Capture the cell that displays the provided text and extract its (x, y) central coordinate. 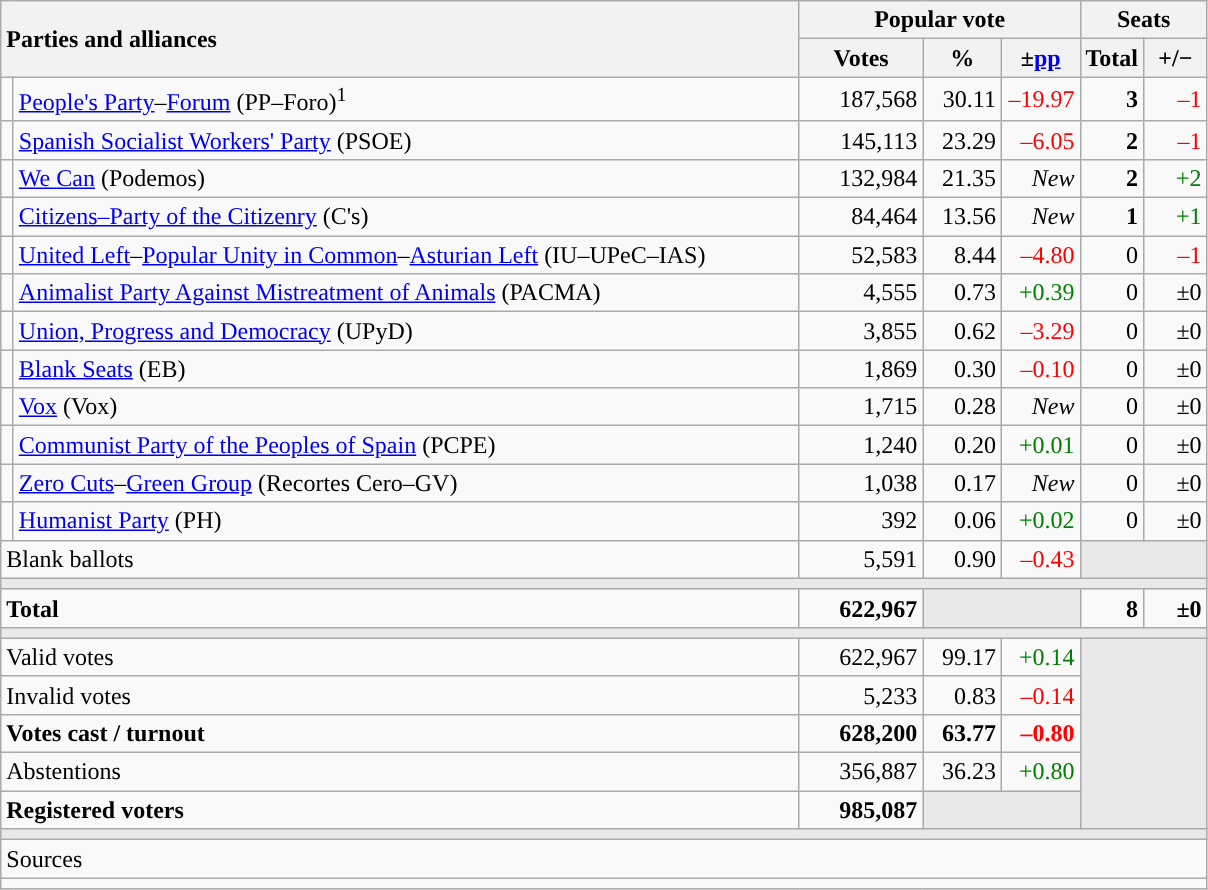
+0.39 (1040, 293)
21.35 (962, 178)
1 (1112, 217)
1,038 (861, 483)
1,715 (861, 407)
145,113 (861, 140)
+0.80 (1040, 772)
84,464 (861, 217)
5,591 (861, 559)
Union, Progress and Democracy (UPyD) (406, 331)
0.28 (962, 407)
We Can (Podemos) (406, 178)
Parties and alliances (400, 39)
Sources (604, 859)
Registered voters (400, 810)
63.77 (962, 733)
+1 (1176, 217)
0.06 (962, 521)
–0.14 (1040, 695)
30.11 (962, 100)
Animalist Party Against Mistreatment of Animals (PACMA) (406, 293)
–19.97 (1040, 100)
–6.05 (1040, 140)
132,984 (861, 178)
–0.10 (1040, 369)
628,200 (861, 733)
+2 (1176, 178)
23.29 (962, 140)
1,869 (861, 369)
Valid votes (400, 657)
People's Party–Forum (PP–Foro)1 (406, 100)
99.17 (962, 657)
Abstentions (400, 772)
±pp (1040, 58)
Zero Cuts–Green Group (Recortes Cero–GV) (406, 483)
13.56 (962, 217)
+0.14 (1040, 657)
Popular vote (940, 20)
8 (1112, 608)
Blank ballots (400, 559)
5,233 (861, 695)
52,583 (861, 255)
–4.80 (1040, 255)
36.23 (962, 772)
0.83 (962, 695)
Communist Party of the Peoples of Spain (PCPE) (406, 445)
392 (861, 521)
8.44 (962, 255)
Blank Seats (EB) (406, 369)
985,087 (861, 810)
0.30 (962, 369)
United Left–Popular Unity in Common–Asturian Left (IU–UPeC–IAS) (406, 255)
+0.01 (1040, 445)
Spanish Socialist Workers' Party (PSOE) (406, 140)
Vox (Vox) (406, 407)
–0.43 (1040, 559)
0.17 (962, 483)
Votes cast / turnout (400, 733)
Seats (1144, 20)
Votes (861, 58)
Citizens–Party of the Citizenry (C's) (406, 217)
Invalid votes (400, 695)
1,240 (861, 445)
0.90 (962, 559)
0.20 (962, 445)
356,887 (861, 772)
0.62 (962, 331)
+/− (1176, 58)
–3.29 (1040, 331)
187,568 (861, 100)
0.73 (962, 293)
+0.02 (1040, 521)
4,555 (861, 293)
% (962, 58)
3,855 (861, 331)
–0.80 (1040, 733)
Humanist Party (PH) (406, 521)
3 (1112, 100)
